Find where the given text appears and provide that cell's center as (X, Y) coordinate. 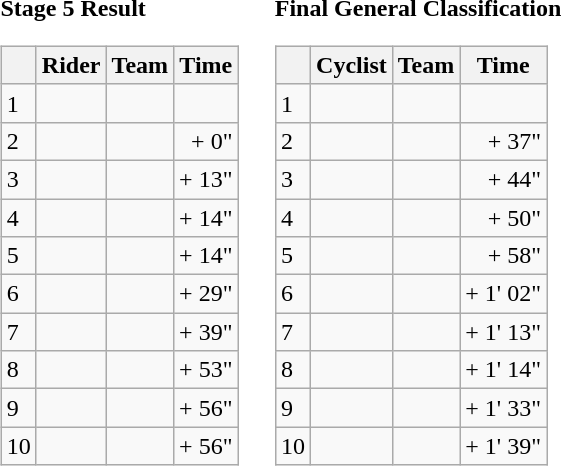
+ 13" (206, 179)
+ 1' 33" (504, 408)
+ 50" (504, 217)
+ 0" (206, 141)
+ 1' 13" (504, 332)
+ 44" (504, 179)
+ 29" (206, 294)
+ 1' 14" (504, 370)
+ 53" (206, 370)
+ 1' 02" (504, 294)
+ 1' 39" (504, 446)
Cyclist (352, 65)
+ 58" (504, 256)
+ 37" (504, 141)
Rider (71, 65)
+ 39" (206, 332)
